Pinpoint the cell where the given text exists, returning its (x, y) midpoint coordinate. 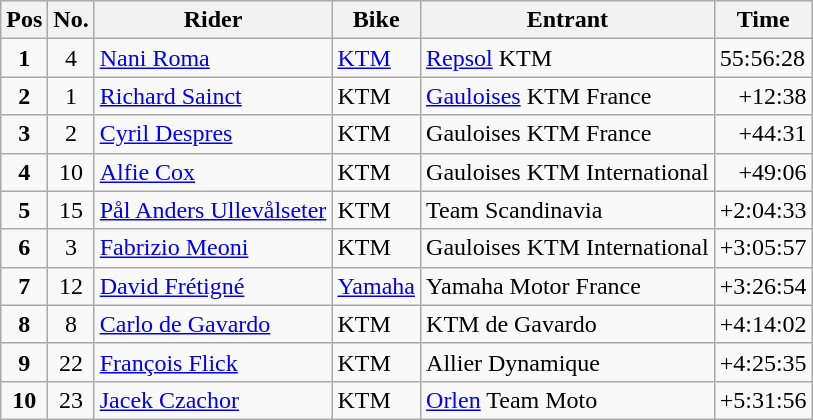
+49:06 (763, 172)
Bike (376, 20)
+44:31 (763, 134)
Carlo de Gavardo (213, 324)
KTM de Gavardo (568, 324)
Jacek Czachor (213, 400)
7 (24, 286)
No. (71, 20)
22 (71, 362)
Rider (213, 20)
9 (24, 362)
+12:38 (763, 96)
23 (71, 400)
+2:04:33 (763, 210)
Team Scandinavia (568, 210)
Time (763, 20)
+3:26:54 (763, 286)
6 (24, 248)
15 (71, 210)
Allier Dynamique (568, 362)
François Flick (213, 362)
+4:25:35 (763, 362)
Entrant (568, 20)
Alfie Cox (213, 172)
+5:31:56 (763, 400)
Pos (24, 20)
12 (71, 286)
Fabrizio Meoni (213, 248)
+3:05:57 (763, 248)
Yamaha (376, 286)
+4:14:02 (763, 324)
Nani Roma (213, 58)
Repsol KTM (568, 58)
55:56:28 (763, 58)
Pål Anders Ullevålseter (213, 210)
David Frétigné (213, 286)
5 (24, 210)
Orlen Team Moto (568, 400)
Cyril Despres (213, 134)
Richard Sainct (213, 96)
Yamaha Motor France (568, 286)
